Locate the cell with the specified text and output its (X, Y) center coordinate. 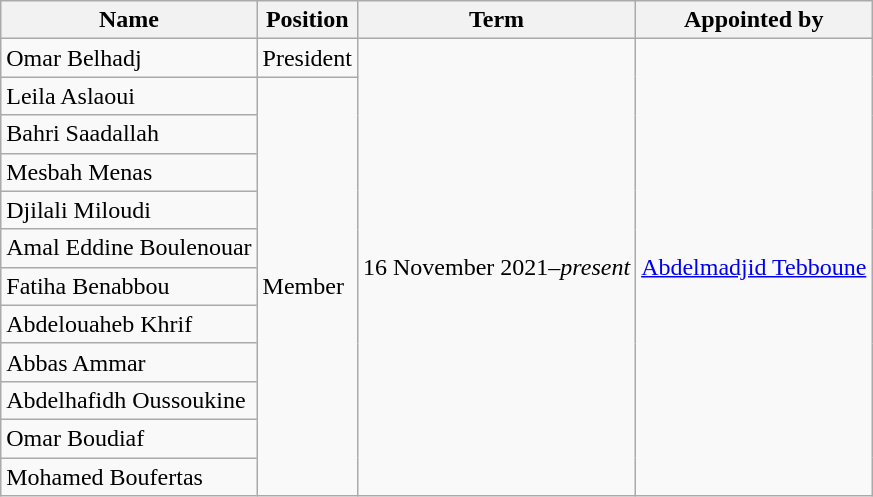
Bahri Saadallah (129, 134)
16 November 2021–present (496, 268)
Abdelouaheb Khrif (129, 324)
Omar Boudiaf (129, 438)
Abbas Ammar (129, 362)
Appointed by (754, 20)
Mesbah Menas (129, 172)
Amal Eddine Boulenouar (129, 248)
Omar Belhadj (129, 58)
Term (496, 20)
Mohamed Boufertas (129, 477)
Abdelhafidh Oussoukine (129, 400)
Djilali Miloudi (129, 210)
Position (307, 20)
Name (129, 20)
Fatiha Benabbou (129, 286)
Member (307, 286)
President (307, 58)
Abdelmadjid Tebboune (754, 268)
Leila Aslaoui (129, 96)
